Return the (X, Y) coordinate for the center point of the cell that contains the specified text.  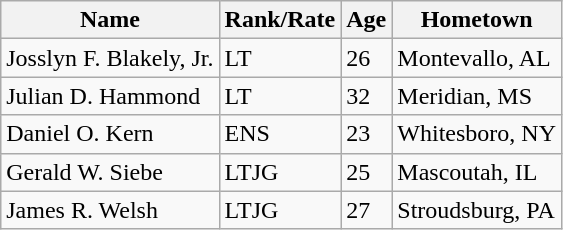
Montevallo, AL (477, 58)
Josslyn F. Blakely, Jr. (110, 58)
Age (366, 20)
Daniel O. Kern (110, 134)
Rank/Rate (280, 20)
25 (366, 172)
Meridian, MS (477, 96)
Mascoutah, IL (477, 172)
ENS (280, 134)
Name (110, 20)
23 (366, 134)
27 (366, 210)
Gerald W. Siebe (110, 172)
James R. Welsh (110, 210)
32 (366, 96)
Whitesboro, NY (477, 134)
Stroudsburg, PA (477, 210)
26 (366, 58)
Hometown (477, 20)
Julian D. Hammond (110, 96)
